Pinpoint the cell where the given text exists, returning its (X, Y) midpoint coordinate. 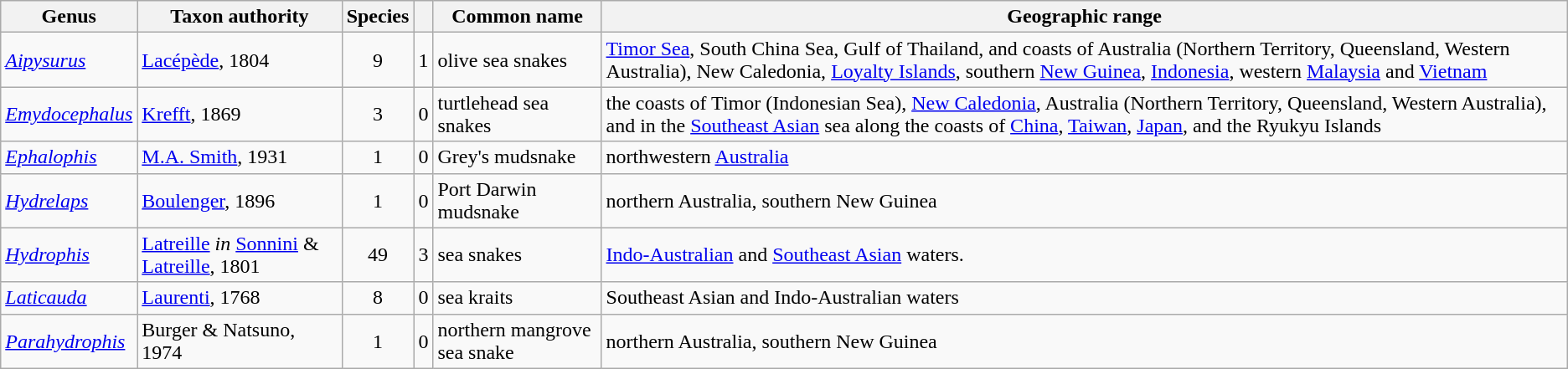
Lacépède, 1804 (240, 60)
Taxon authority (240, 17)
Emydocephalus (69, 114)
Krefft, 1869 (240, 114)
northern mangrove sea snake (518, 341)
Parahydrophis (69, 341)
Burger & Natsuno, 1974 (240, 341)
turtlehead sea snakes (518, 114)
Grey's mudsnake (518, 157)
8 (378, 298)
Species (378, 17)
Boulenger, 1896 (240, 201)
Hydrophis (69, 254)
Laticauda (69, 298)
Aipysurus (69, 60)
49 (378, 254)
olive sea snakes (518, 60)
sea snakes (518, 254)
Common name (518, 17)
Geographic range (1084, 17)
9 (378, 60)
Laurenti, 1768 (240, 298)
Genus (69, 17)
sea kraits (518, 298)
Indo-Australian and Southeast Asian waters. (1084, 254)
Latreille in Sonnini & Latreille, 1801 (240, 254)
Ephalophis (69, 157)
Southeast Asian and Indo-Australian waters (1084, 298)
northwestern Australia (1084, 157)
Hydrelaps (69, 201)
M.A. Smith, 1931 (240, 157)
Port Darwin mudsnake (518, 201)
